Determine the [X, Y] coordinate at the center of the cell enclosing the given text.  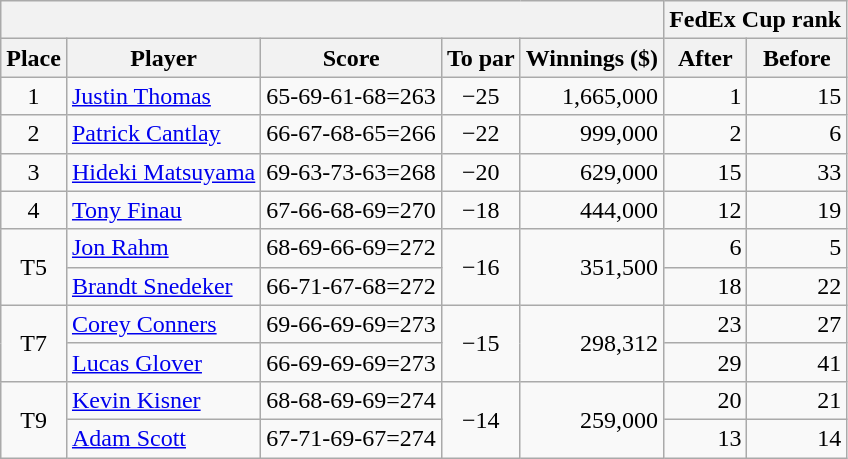
41 [797, 362]
22 [797, 286]
999,000 [592, 134]
After [706, 58]
Jon Rahm [163, 248]
259,000 [592, 419]
Tony Finau [163, 210]
Adam Scott [163, 438]
T7 [34, 343]
5 [797, 248]
12 [706, 210]
−14 [480, 419]
T5 [34, 267]
65-69-61-68=263 [352, 96]
3 [34, 172]
−15 [480, 343]
68-69-66-69=272 [352, 248]
Hideki Matsuyama [163, 172]
13 [706, 438]
−18 [480, 210]
66-71-67-68=272 [352, 286]
−25 [480, 96]
−20 [480, 172]
18 [706, 286]
69-63-73-63=268 [352, 172]
29 [706, 362]
−22 [480, 134]
298,312 [592, 343]
Kevin Kisner [163, 400]
Player [163, 58]
19 [797, 210]
66-69-69-69=273 [352, 362]
68-68-69-69=274 [352, 400]
Lucas Glover [163, 362]
14 [797, 438]
27 [797, 324]
21 [797, 400]
23 [706, 324]
1,665,000 [592, 96]
FedEx Cup rank [756, 20]
20 [706, 400]
−16 [480, 267]
To par [480, 58]
69-66-69-69=273 [352, 324]
33 [797, 172]
T9 [34, 419]
67-66-68-69=270 [352, 210]
Justin Thomas [163, 96]
Patrick Cantlay [163, 134]
Winnings ($) [592, 58]
Place [34, 58]
444,000 [592, 210]
629,000 [592, 172]
67-71-69-67=274 [352, 438]
Score [352, 58]
Brandt Snedeker [163, 286]
66-67-68-65=266 [352, 134]
Before [797, 58]
351,500 [592, 267]
Corey Conners [163, 324]
4 [34, 210]
